For the text-containing cell, return its midpoint in [X, Y] coordinate format. 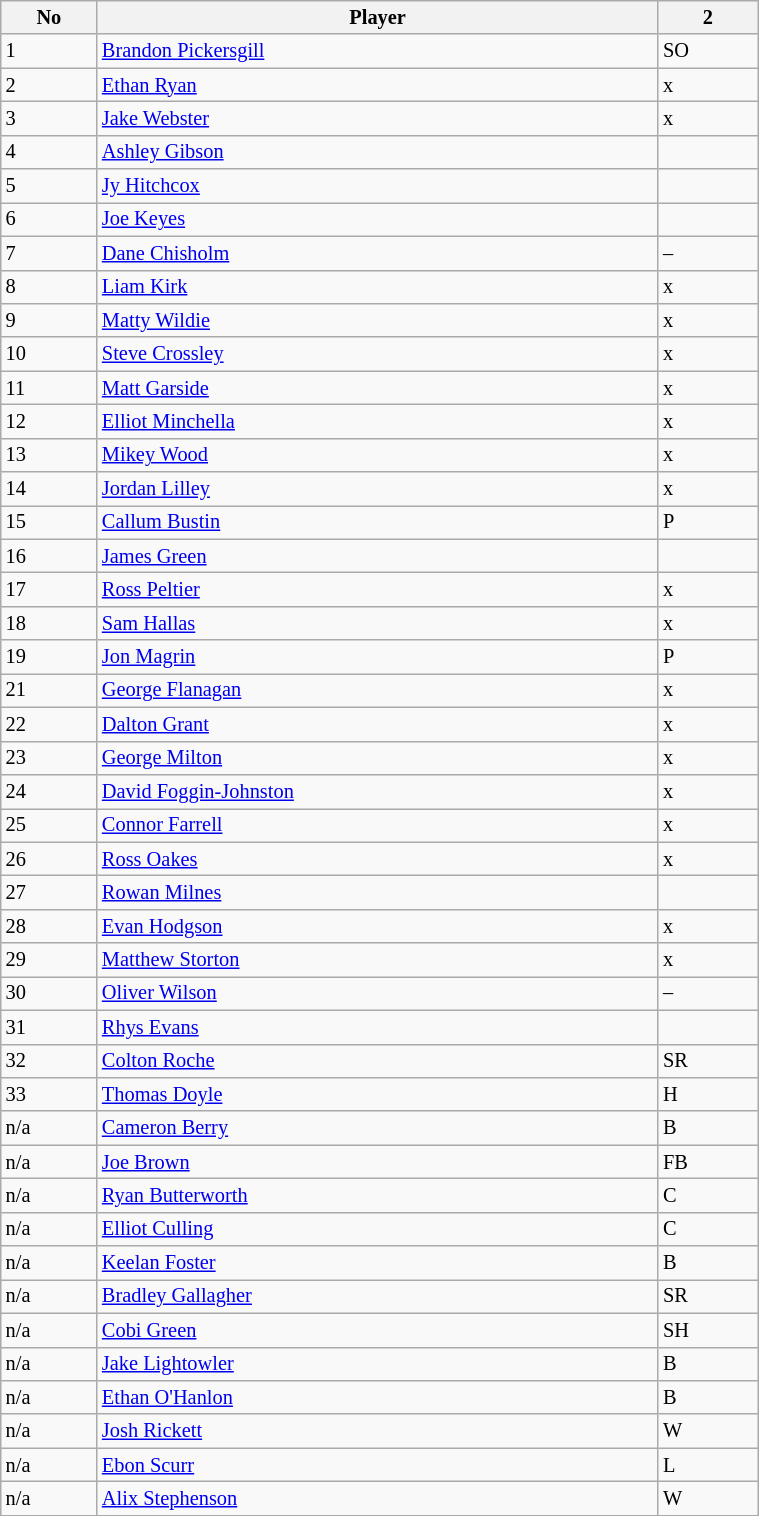
SH [708, 1330]
4 [49, 152]
Keelan Foster [378, 1263]
24 [49, 791]
29 [49, 960]
8 [49, 287]
James Green [378, 556]
Joe Brown [378, 1162]
Jake Lightowler [378, 1364]
25 [49, 825]
9 [49, 320]
Matthew Storton [378, 960]
33 [49, 1094]
Evan Hodgson [378, 926]
Ryan Butterworth [378, 1195]
Jake Webster [378, 118]
H [708, 1094]
22 [49, 724]
L [708, 1465]
15 [49, 522]
Oliver Wilson [378, 993]
David Foggin-Johnston [378, 791]
27 [49, 892]
6 [49, 219]
Cobi Green [378, 1330]
Cameron Berry [378, 1128]
Callum Bustin [378, 522]
12 [49, 421]
Jon Magrin [378, 657]
Rowan Milnes [378, 892]
Brandon Pickersgill [378, 51]
31 [49, 1027]
18 [49, 623]
Dane Chisholm [378, 253]
28 [49, 926]
32 [49, 1061]
No [49, 17]
7 [49, 253]
Elliot Minchella [378, 421]
Ebon Scurr [378, 1465]
Sam Hallas [378, 623]
Player [378, 17]
30 [49, 993]
Liam Kirk [378, 287]
Josh Rickett [378, 1431]
Thomas Doyle [378, 1094]
Elliot Culling [378, 1229]
Jy Hitchcox [378, 186]
FB [708, 1162]
16 [49, 556]
11 [49, 388]
Joe Keyes [378, 219]
Connor Farrell [378, 825]
Alix Stephenson [378, 1498]
10 [49, 354]
Matt Garside [378, 388]
Jordan Lilley [378, 489]
Ross Oakes [378, 859]
George Flanagan [378, 690]
Colton Roche [378, 1061]
Dalton Grant [378, 724]
Ross Peltier [378, 589]
14 [49, 489]
13 [49, 455]
Ethan O'Hanlon [378, 1397]
5 [49, 186]
Ashley Gibson [378, 152]
Mikey Wood [378, 455]
SO [708, 51]
Ethan Ryan [378, 85]
1 [49, 51]
Rhys Evans [378, 1027]
Steve Crossley [378, 354]
21 [49, 690]
17 [49, 589]
26 [49, 859]
George Milton [378, 758]
Bradley Gallagher [378, 1296]
3 [49, 118]
Matty Wildie [378, 320]
23 [49, 758]
19 [49, 657]
